Pinpoint the cell where the given text exists, returning its [x, y] midpoint coordinate. 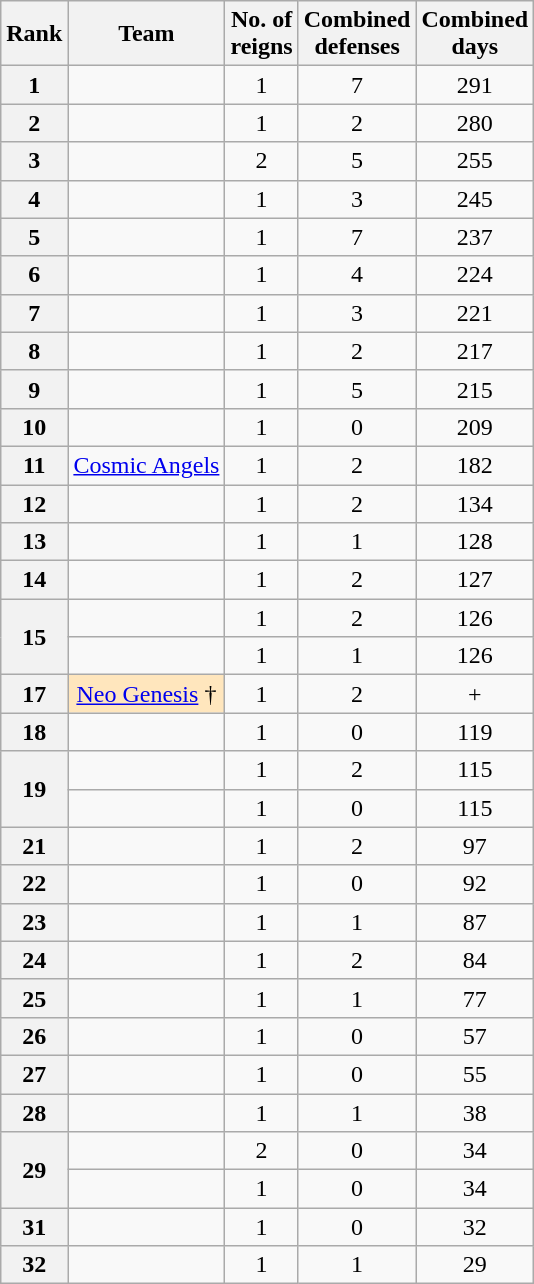
8 [34, 351]
9 [34, 389]
57 [475, 1036]
215 [475, 389]
No. ofreigns [262, 34]
21 [34, 846]
134 [475, 503]
127 [475, 580]
+ [475, 694]
97 [475, 846]
Combineddefenses [357, 34]
24 [34, 960]
221 [475, 313]
31 [34, 1227]
119 [475, 732]
77 [475, 998]
19 [34, 789]
11 [34, 465]
Combineddays [475, 34]
Rank [34, 34]
17 [34, 694]
291 [475, 85]
84 [475, 960]
217 [475, 351]
38 [475, 1113]
14 [34, 580]
128 [475, 542]
26 [34, 1036]
209 [475, 427]
18 [34, 732]
237 [475, 237]
13 [34, 542]
55 [475, 1074]
Team [146, 34]
Neo Genesis † [146, 694]
224 [475, 275]
12 [34, 503]
25 [34, 998]
28 [34, 1113]
27 [34, 1074]
255 [475, 161]
Cosmic Angels [146, 465]
15 [34, 637]
92 [475, 884]
10 [34, 427]
245 [475, 199]
182 [475, 465]
22 [34, 884]
23 [34, 922]
6 [34, 275]
280 [475, 123]
87 [475, 922]
